From the cell containing the given text, extract its center point as [x, y] coordinate. 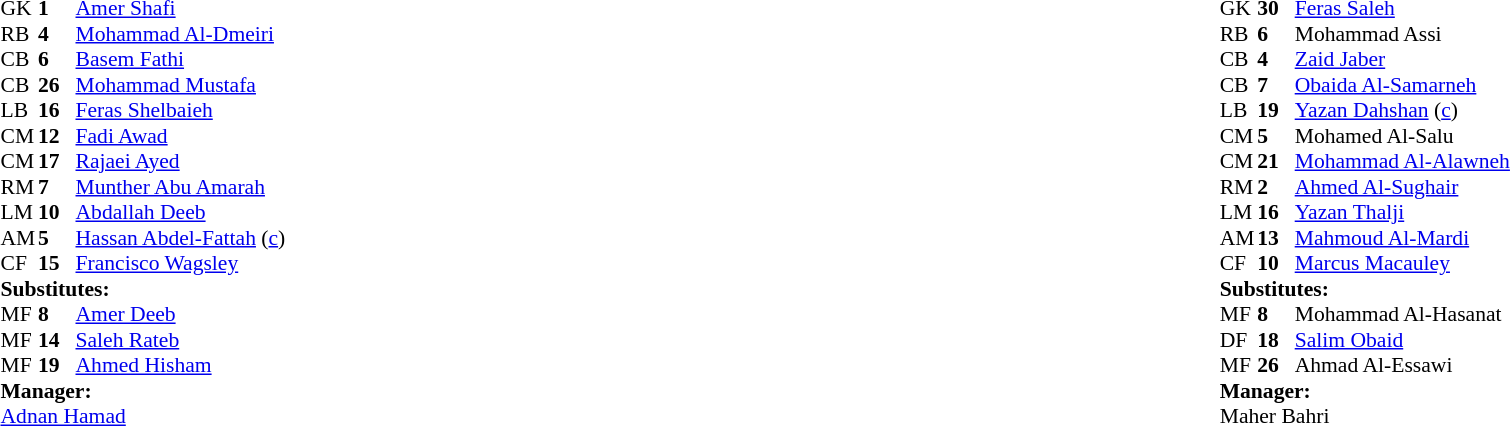
Mahmoud Al-Mardi [1402, 238]
Mohammad Al-Dmeiri [181, 34]
Obaida Al-Samarneh [1402, 85]
Basem Fathi [181, 59]
Rajaei Ayed [181, 161]
Mohammad Al-Hasanat [1402, 315]
Amer Deeb [181, 315]
DF [1239, 340]
Ahmed Hisham [181, 365]
21 [1276, 161]
Ahmed Al-Sughair [1402, 187]
Saleh Rateb [181, 340]
Mohammad Assi [1402, 34]
Yazan Dahshan (c) [1402, 111]
14 [57, 340]
Feras Shelbaieh [181, 111]
Francisco Wagsley [181, 263]
Mohammad Mustafa [181, 85]
2 [1276, 187]
18 [1276, 340]
15 [57, 263]
Zaid Jaber [1402, 59]
13 [1276, 238]
Mohamed Al-Salu [1402, 136]
17 [57, 161]
Fadi Awad [181, 136]
12 [57, 136]
Abdallah Deeb [181, 213]
Mohammad Al-Alawneh [1402, 161]
Hassan Abdel-Fattah (c) [181, 238]
Ahmad Al-Essawi [1402, 365]
Yazan Thalji [1402, 213]
Munther Abu Amarah [181, 187]
Marcus Macauley [1402, 263]
Salim Obaid [1402, 340]
